Provide the (x, y) coordinate of the cell's center where the given text is located.  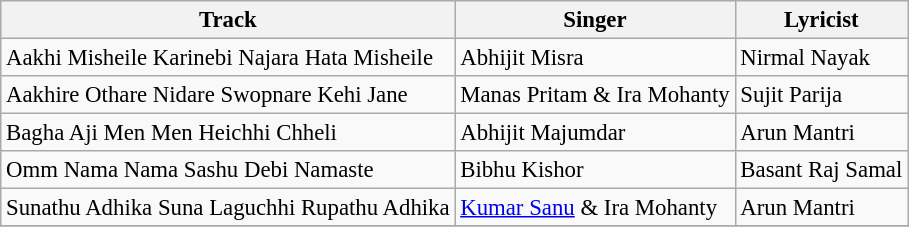
Singer (595, 20)
Aakhi Misheile Karinebi Najara Hata Misheile (228, 58)
Manas Pritam & Ira Mohanty (595, 95)
Bibhu Kishor (595, 170)
Abhijit Misra (595, 58)
Sunathu Adhika Suna Laguchhi Rupathu Adhika (228, 208)
Nirmal Nayak (822, 58)
Kumar Sanu & Ira Mohanty (595, 208)
Basant Raj Samal (822, 170)
Abhijit Majumdar (595, 133)
Lyricist (822, 20)
Track (228, 20)
Omm Nama Nama Sashu Debi Namaste (228, 170)
Sujit Parija (822, 95)
Aakhire Othare Nidare Swopnare Kehi Jane (228, 95)
Bagha Aji Men Men Heichhi Chheli (228, 133)
